Return (X, Y) of the center of cell containing provided text 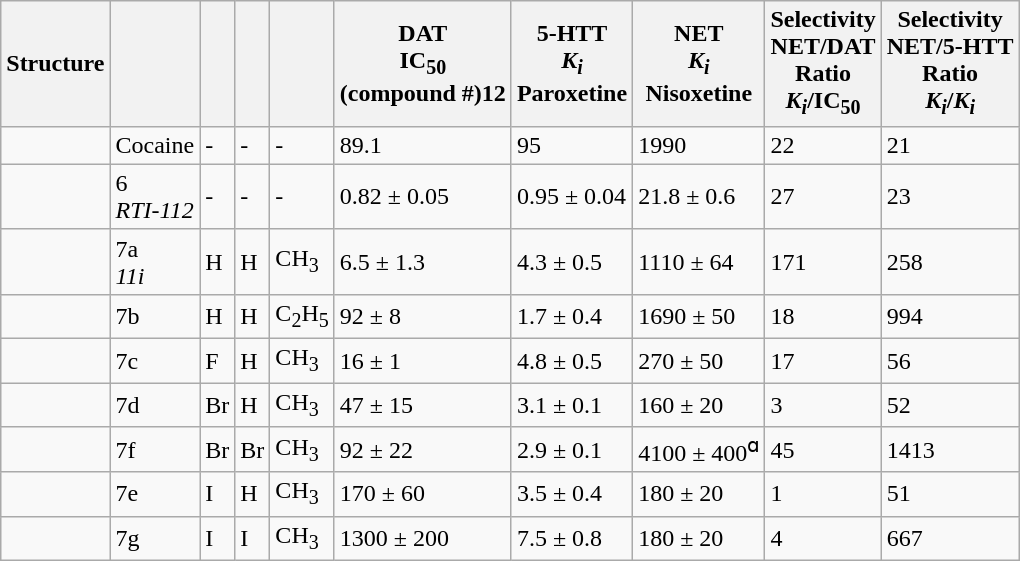
47 ± 15 (422, 405)
7e (155, 494)
C2H5 (302, 316)
7d (155, 405)
1 (823, 494)
3 (823, 405)
0.95 ± 0.04 (572, 196)
Cocaine (155, 145)
92 ± 22 (422, 450)
4.3 ± 0.5 (572, 262)
4 (823, 538)
0.82 ± 0.05 (422, 196)
F (218, 361)
270 ± 50 (699, 361)
16 ± 1 (422, 361)
4100 ± 400ɑ (699, 450)
7g (155, 538)
52 (950, 405)
4.8 ± 0.5 (572, 361)
NETKiNisoxetine (699, 64)
7c (155, 361)
92 ± 8 (422, 316)
5-HTTKiParoxetine (572, 64)
7a11i (155, 262)
6RTI-112 (155, 196)
1110 ± 64 (699, 262)
994 (950, 316)
3.1 ± 0.1 (572, 405)
1990 (699, 145)
56 (950, 361)
21.8 ± 0.6 (699, 196)
7.5 ± 0.8 (572, 538)
17 (823, 361)
23 (950, 196)
89.1 (422, 145)
22 (823, 145)
7f (155, 450)
2.9 ± 0.1 (572, 450)
258 (950, 262)
7b (155, 316)
SelectivityNET/5-HTTRatioKi/Ki (950, 64)
21 (950, 145)
1.7 ± 0.4 (572, 316)
1690 ± 50 (699, 316)
DATIC50(compound #)12 (422, 64)
6.5 ± 1.3 (422, 262)
667 (950, 538)
1300 ± 200 (422, 538)
51 (950, 494)
95 (572, 145)
160 ± 20 (699, 405)
170 ± 60 (422, 494)
3.5 ± 0.4 (572, 494)
1413 (950, 450)
171 (823, 262)
27 (823, 196)
18 (823, 316)
SelectivityNET/DATRatioKi/IC50 (823, 64)
45 (823, 450)
Structure (56, 64)
